Find where the given text appears and provide that cell's center as (X, Y) coordinate. 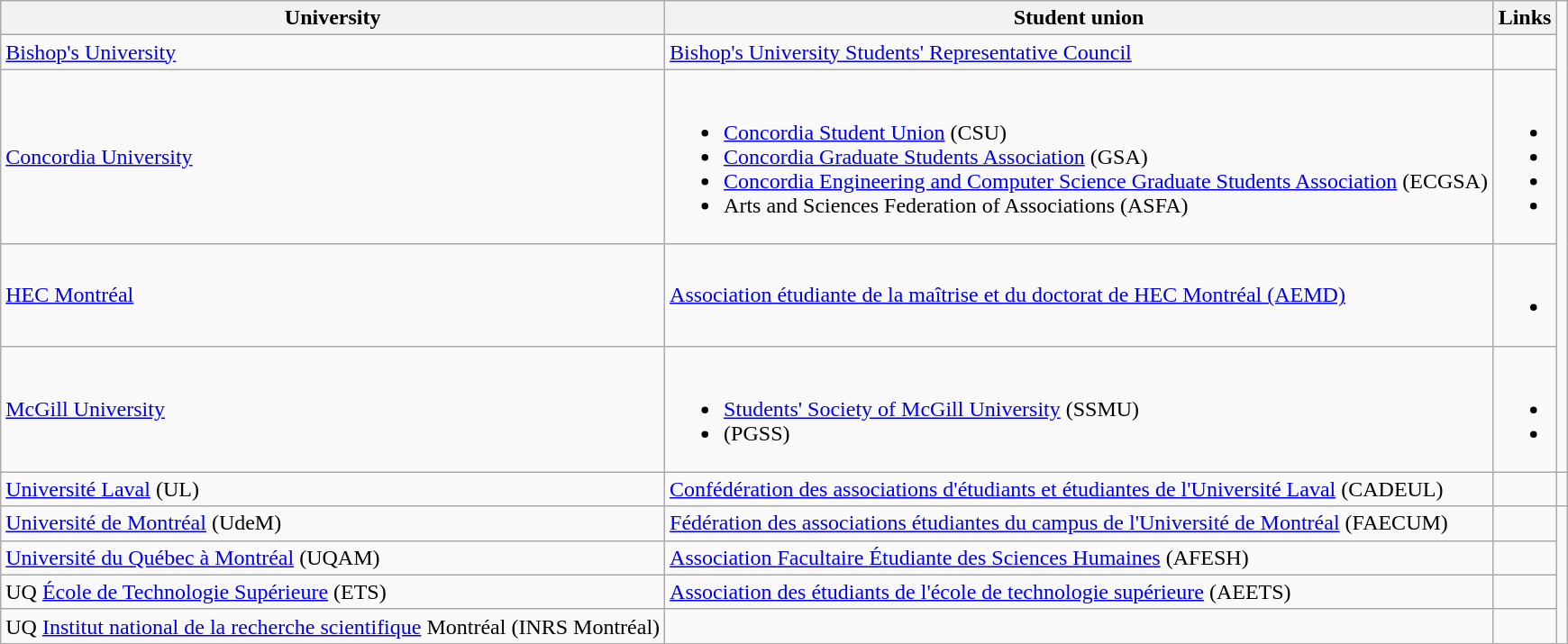
Students' Society of McGill University (SSMU) (PGSS) (1080, 409)
Association étudiante de la maîtrise et du doctorat de HEC Montréal (AEMD) (1080, 295)
Student union (1080, 18)
Université Laval (UL) (333, 489)
Université de Montréal (UdeM) (333, 523)
HEC Montréal (333, 295)
Bishop's University (333, 52)
Association Facultaire Étudiante des Sciences Humaines (AFESH) (1080, 558)
McGill University (333, 409)
Concordia University (333, 157)
University (333, 18)
Université du Québec à Montréal (UQAM) (333, 558)
Links (1525, 18)
UQ Institut national de la recherche scientifique Montréal (INRS Montréal) (333, 626)
Confédération des associations d'étudiants et étudiantes de l'Université Laval (CADEUL) (1080, 489)
Fédération des associations étudiantes du campus de l'Université de Montréal (FAECUM) (1080, 523)
UQ École de Technologie Supérieure (ETS) (333, 592)
Bishop's University Students' Representative Council (1080, 52)
Association des étudiants de l'école de technologie supérieure (AEETS) (1080, 592)
